Determine the (x, y) coordinate at the center of the cell enclosing the given text.  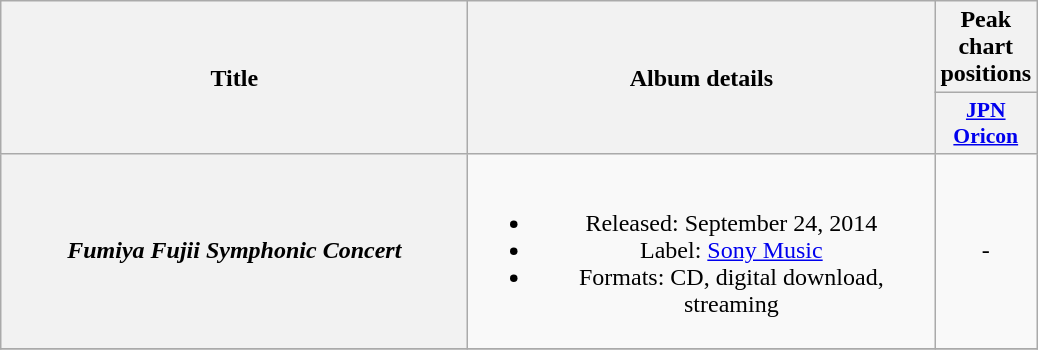
JPNOricon (986, 124)
Title (234, 78)
Peak chart positions (986, 47)
Album details (702, 78)
Fumiya Fujii Symphonic Concert (234, 251)
- (986, 251)
Released: September 24, 2014Label: Sony MusicFormats: CD, digital download, streaming (702, 251)
